Return [X, Y] of the center of cell containing provided text 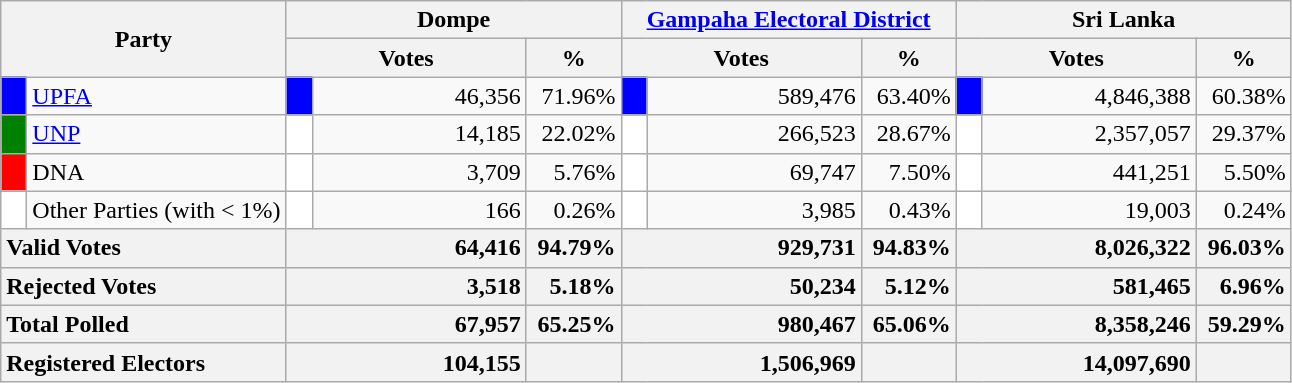
94.79% [574, 248]
0.26% [574, 210]
19,003 [1089, 210]
69,747 [754, 172]
22.02% [574, 134]
50,234 [741, 286]
96.03% [1244, 248]
980,467 [741, 324]
3,518 [406, 286]
59.29% [1244, 324]
929,731 [741, 248]
Total Polled [144, 324]
94.83% [908, 248]
71.96% [574, 96]
0.43% [908, 210]
Other Parties (with < 1%) [156, 210]
581,465 [1076, 286]
1,506,969 [741, 362]
2,357,057 [1089, 134]
0.24% [1244, 210]
UPFA [156, 96]
7.50% [908, 172]
166 [419, 210]
266,523 [754, 134]
Registered Electors [144, 362]
5.12% [908, 286]
29.37% [1244, 134]
64,416 [406, 248]
Gampaha Electoral District [788, 20]
Dompe [454, 20]
3,709 [419, 172]
60.38% [1244, 96]
104,155 [406, 362]
589,476 [754, 96]
4,846,388 [1089, 96]
46,356 [419, 96]
65.06% [908, 324]
Rejected Votes [144, 286]
Sri Lanka [1124, 20]
5.18% [574, 286]
14,185 [419, 134]
Party [144, 39]
UNP [156, 134]
6.96% [1244, 286]
441,251 [1089, 172]
8,026,322 [1076, 248]
5.50% [1244, 172]
3,985 [754, 210]
63.40% [908, 96]
8,358,246 [1076, 324]
67,957 [406, 324]
Valid Votes [144, 248]
28.67% [908, 134]
14,097,690 [1076, 362]
65.25% [574, 324]
DNA [156, 172]
5.76% [574, 172]
